Output the [x, y] coordinate of the center of the cell containing the given text.  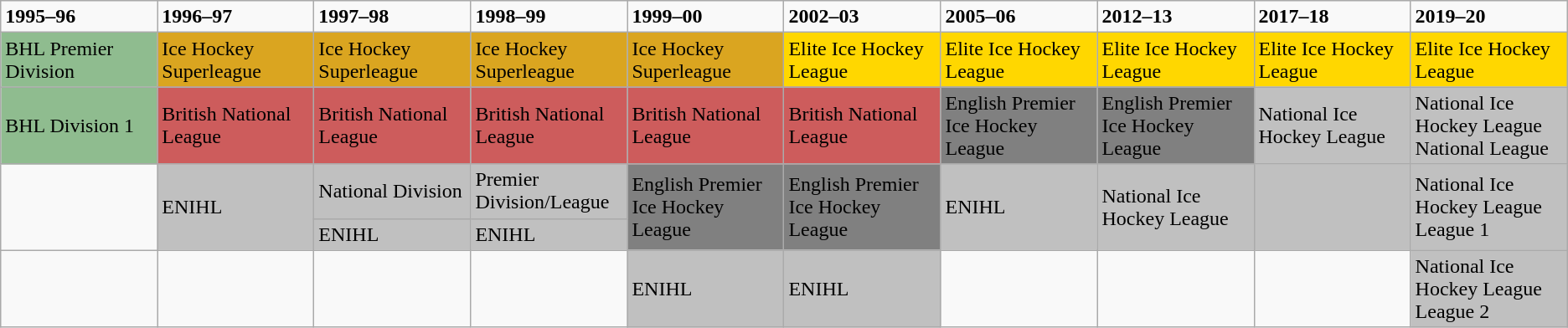
2012–13 [1176, 17]
2019–20 [1489, 17]
National Ice Hockey League League 2 [1489, 289]
1997–98 [392, 17]
2002–03 [863, 17]
1998–99 [549, 17]
National Ice Hockey League League 1 [1489, 208]
1999–00 [705, 17]
BHL Premier Division [79, 60]
National Division [392, 191]
National Ice Hockey League National League [1489, 126]
1996–97 [236, 17]
2005–06 [1019, 17]
Premier Division/League [549, 191]
2017–18 [1332, 17]
BHL Division 1 [79, 126]
1995–96 [79, 17]
